Provide the (X, Y) coordinate of the cell's center where the given text is located.  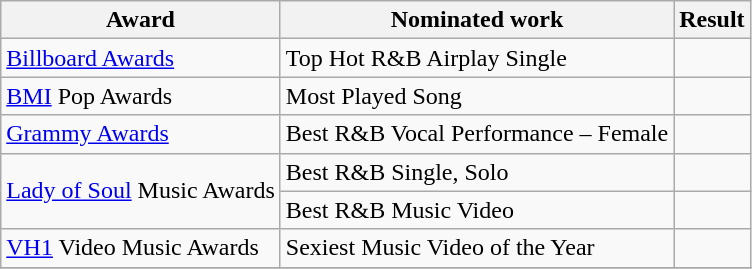
Sexiest Music Video of the Year (476, 248)
Result (712, 20)
VH1 Video Music Awards (141, 248)
Billboard Awards (141, 58)
Nominated work (476, 20)
Grammy Awards (141, 134)
Best R&B Vocal Performance – Female (476, 134)
Best R&B Single, Solo (476, 172)
Lady of Soul Music Awards (141, 191)
Top Hot R&B Airplay Single (476, 58)
Best R&B Music Video (476, 210)
Award (141, 20)
Most Played Song (476, 96)
BMI Pop Awards (141, 96)
